Scan for the cell matching the given text and deliver its [X, Y] coordinate at center. 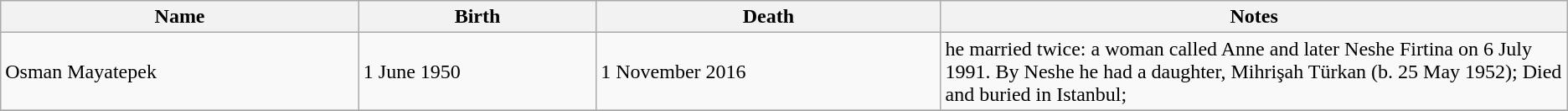
Osman Mayatepek [180, 71]
1 November 2016 [769, 71]
Notes [1254, 17]
Birth [477, 17]
1 June 1950 [477, 71]
Name [180, 17]
Death [769, 17]
